Capture the cell that displays the provided text and extract its [x, y] central coordinate. 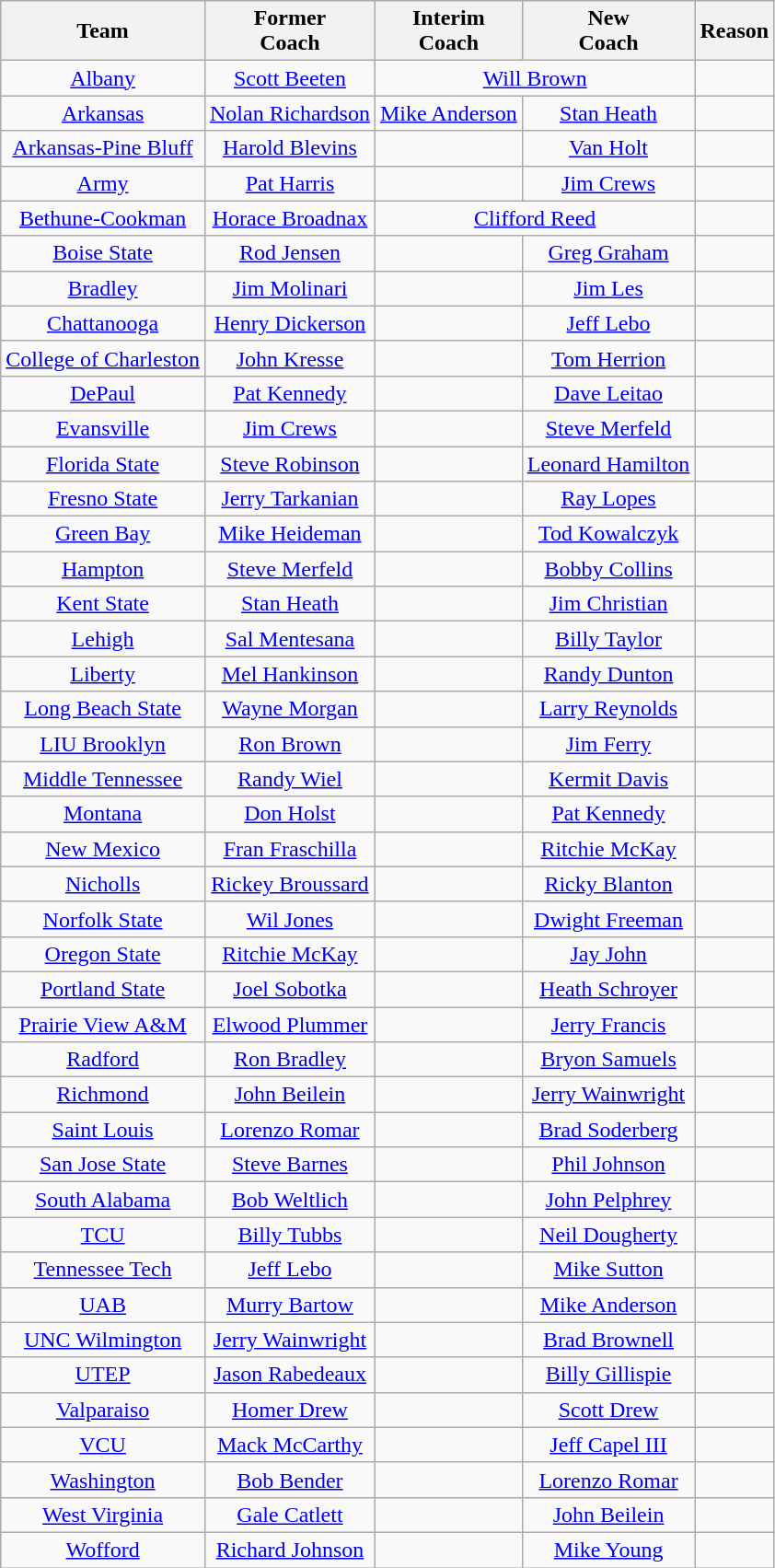
Nolan Richardson [289, 113]
Fresno State [103, 499]
UAB [103, 1305]
Jim Molinari [289, 288]
Green Bay [103, 534]
Evansville [103, 428]
Murry Bartow [289, 1305]
John Pelphrey [608, 1200]
UTEP [103, 1375]
Greg Graham [608, 253]
Bob Bender [289, 1480]
Norfolk State [103, 919]
Neil Dougherty [608, 1235]
Joel Sobotka [289, 989]
Jim Les [608, 288]
Army [103, 183]
Henry Dickerson [289, 323]
Radford [103, 1060]
Will Brown [534, 78]
Middle Tennessee [103, 779]
Albany [103, 78]
Mack McCarthy [289, 1445]
Sal Mentesana [289, 639]
Gale Catlett [289, 1515]
Florida State [103, 463]
Steve Barnes [289, 1165]
Randy Wiel [289, 779]
InterimCoach [448, 31]
Jason Rabedeaux [289, 1375]
Jim Ferry [608, 744]
Nicholls [103, 884]
FormerCoach [289, 31]
Dwight Freeman [608, 919]
Arkansas-Pine Bluff [103, 148]
Scott Drew [608, 1410]
Randy Dunton [608, 674]
Jerry Tarkanian [289, 499]
Pat Harris [289, 183]
TCU [103, 1235]
Tod Kowalczyk [608, 534]
San Jose State [103, 1165]
Hampton [103, 569]
DePaul [103, 393]
Mike Heideman [289, 534]
Prairie View A&M [103, 1025]
Billy Tubbs [289, 1235]
Wofford [103, 1550]
Ron Brown [289, 744]
Billy Gillispie [608, 1375]
Steve Robinson [289, 463]
Rod Jensen [289, 253]
Mike Young [608, 1550]
LIU Brooklyn [103, 744]
Ricky Blanton [608, 884]
Scott Beeten [289, 78]
VCU [103, 1445]
Harold Blevins [289, 148]
Don Holst [289, 814]
South Alabama [103, 1200]
West Virginia [103, 1515]
Ray Lopes [608, 499]
Team [103, 31]
New Mexico [103, 849]
Larry Reynolds [608, 709]
Bradley [103, 288]
Brad Brownell [608, 1340]
Reason [735, 31]
Leonard Hamilton [608, 463]
College of Charleston [103, 358]
Richmond [103, 1095]
Boise State [103, 253]
Chattanooga [103, 323]
Homer Drew [289, 1410]
Richard Johnson [289, 1550]
Horace Broadnax [289, 218]
Brad Soderberg [608, 1130]
Bethune-Cookman [103, 218]
Saint Louis [103, 1130]
Elwood Plummer [289, 1025]
Rickey Broussard [289, 884]
Phil Johnson [608, 1165]
Oregon State [103, 954]
Mel Hankinson [289, 674]
Jim Christian [608, 604]
Arkansas [103, 113]
Tom Herrion [608, 358]
Wayne Morgan [289, 709]
Tennessee Tech [103, 1270]
UNC Wilmington [103, 1340]
Lehigh [103, 639]
Wil Jones [289, 919]
Long Beach State [103, 709]
Valparaiso [103, 1410]
Ron Bradley [289, 1060]
John Kresse [289, 358]
Jay John [608, 954]
Kermit Davis [608, 779]
Mike Sutton [608, 1270]
Montana [103, 814]
Portland State [103, 989]
Van Holt [608, 148]
Clifford Reed [534, 218]
Washington [103, 1480]
Dave Leitao [608, 393]
NewCoach [608, 31]
Bob Weltlich [289, 1200]
Kent State [103, 604]
Jeff Capel III [608, 1445]
Heath Schroyer [608, 989]
Bryon Samuels [608, 1060]
Billy Taylor [608, 639]
Liberty [103, 674]
Fran Fraschilla [289, 849]
Jerry Francis [608, 1025]
Bobby Collins [608, 569]
